Output the [X, Y] coordinate of the center of the cell containing the given text.  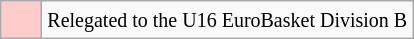
Relegated to the U16 EuroBasket Division B [228, 20]
